Provide the [X, Y] coordinate of the cell's center where the given text is located.  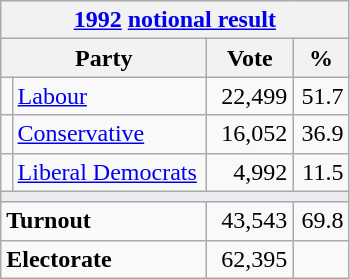
Liberal Democrats [110, 172]
Labour [110, 96]
Turnout [104, 221]
Party [104, 58]
69.8 [321, 221]
62,395 [250, 259]
1992 notional result [175, 20]
% [321, 58]
Conservative [110, 134]
11.5 [321, 172]
22,499 [250, 96]
43,543 [250, 221]
16,052 [250, 134]
36.9 [321, 134]
Vote [250, 58]
Electorate [104, 259]
4,992 [250, 172]
51.7 [321, 96]
